Return the [X, Y] coordinate for the center point of the cell that contains the specified text.  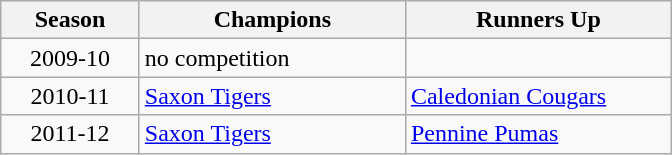
Caledonian Cougars [538, 96]
no competition [272, 58]
Season [70, 20]
2011-12 [70, 134]
2009-10 [70, 58]
Pennine Pumas [538, 134]
2010-11 [70, 96]
Champions [272, 20]
Runners Up [538, 20]
